Pinpoint the cell where the given text exists, returning its (X, Y) midpoint coordinate. 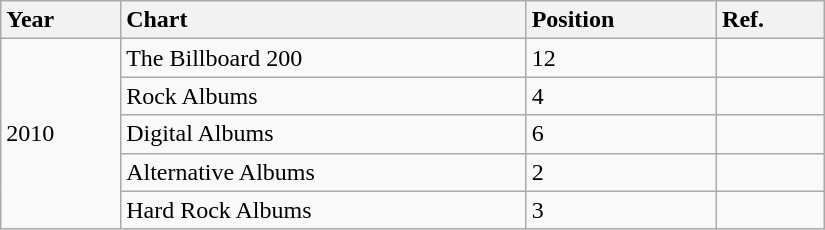
Digital Albums (324, 134)
4 (621, 96)
Position (621, 20)
Year (61, 20)
2 (621, 172)
12 (621, 58)
Rock Albums (324, 96)
3 (621, 210)
Chart (324, 20)
Hard Rock Albums (324, 210)
2010 (61, 134)
6 (621, 134)
Alternative Albums (324, 172)
The Billboard 200 (324, 58)
Ref. (771, 20)
